Pinpoint the cell where the given text exists, returning its (X, Y) midpoint coordinate. 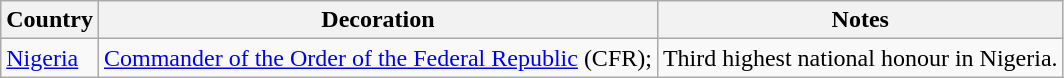
Decoration (378, 20)
Country (50, 20)
Third highest national honour in Nigeria. (860, 58)
Commander of the Order of the Federal Republic (CFR); (378, 58)
Notes (860, 20)
Nigeria (50, 58)
